Provide the (X, Y) coordinate of the cell's center where the given text is located.  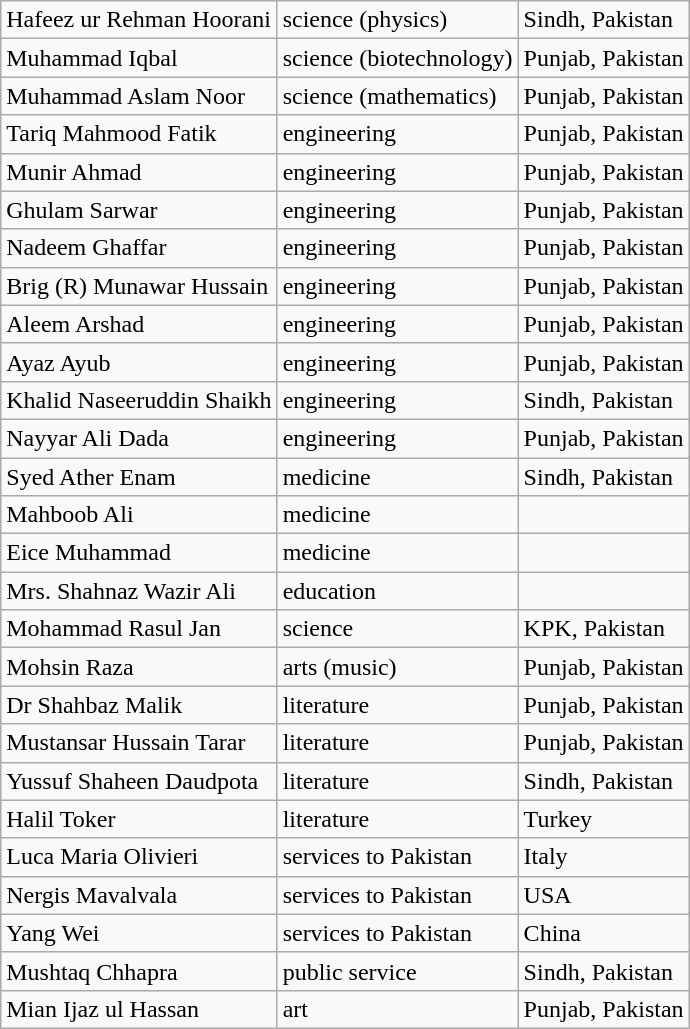
Ayaz Ayub (139, 362)
public service (398, 971)
Eice Muhammad (139, 553)
Nayyar Ali Dada (139, 438)
science (biotechnology) (398, 58)
Ghulam Sarwar (139, 210)
Mahboob Ali (139, 515)
Syed Ather Enam (139, 477)
Hafeez ur Rehman Hoorani (139, 20)
science (mathematics) (398, 96)
Mustansar Hussain Tarar (139, 743)
Nadeem Ghaffar (139, 248)
Muhammad Iqbal (139, 58)
Yang Wei (139, 933)
Mushtaq Chhapra (139, 971)
science (398, 629)
USA (604, 895)
Luca Maria Olivieri (139, 857)
Khalid Naseeruddin Shaikh (139, 400)
Mrs. Shahnaz Wazir Ali (139, 591)
China (604, 933)
Mohsin Raza (139, 667)
Muhammad Aslam Noor (139, 96)
Mian Ijaz ul Hassan (139, 1009)
Turkey (604, 819)
education (398, 591)
Dr Shahbaz Malik (139, 705)
Italy (604, 857)
arts (music) (398, 667)
Aleem Arshad (139, 324)
Nergis Mavalvala (139, 895)
art (398, 1009)
Halil Toker (139, 819)
Tariq Mahmood Fatik (139, 134)
KPK, Pakistan (604, 629)
Yussuf Shaheen Daudpota (139, 781)
Mohammad Rasul Jan (139, 629)
Brig (R) Munawar Hussain (139, 286)
science (physics) (398, 20)
Munir Ahmad (139, 172)
